Find where the given text appears and provide that cell's center as [X, Y] coordinate. 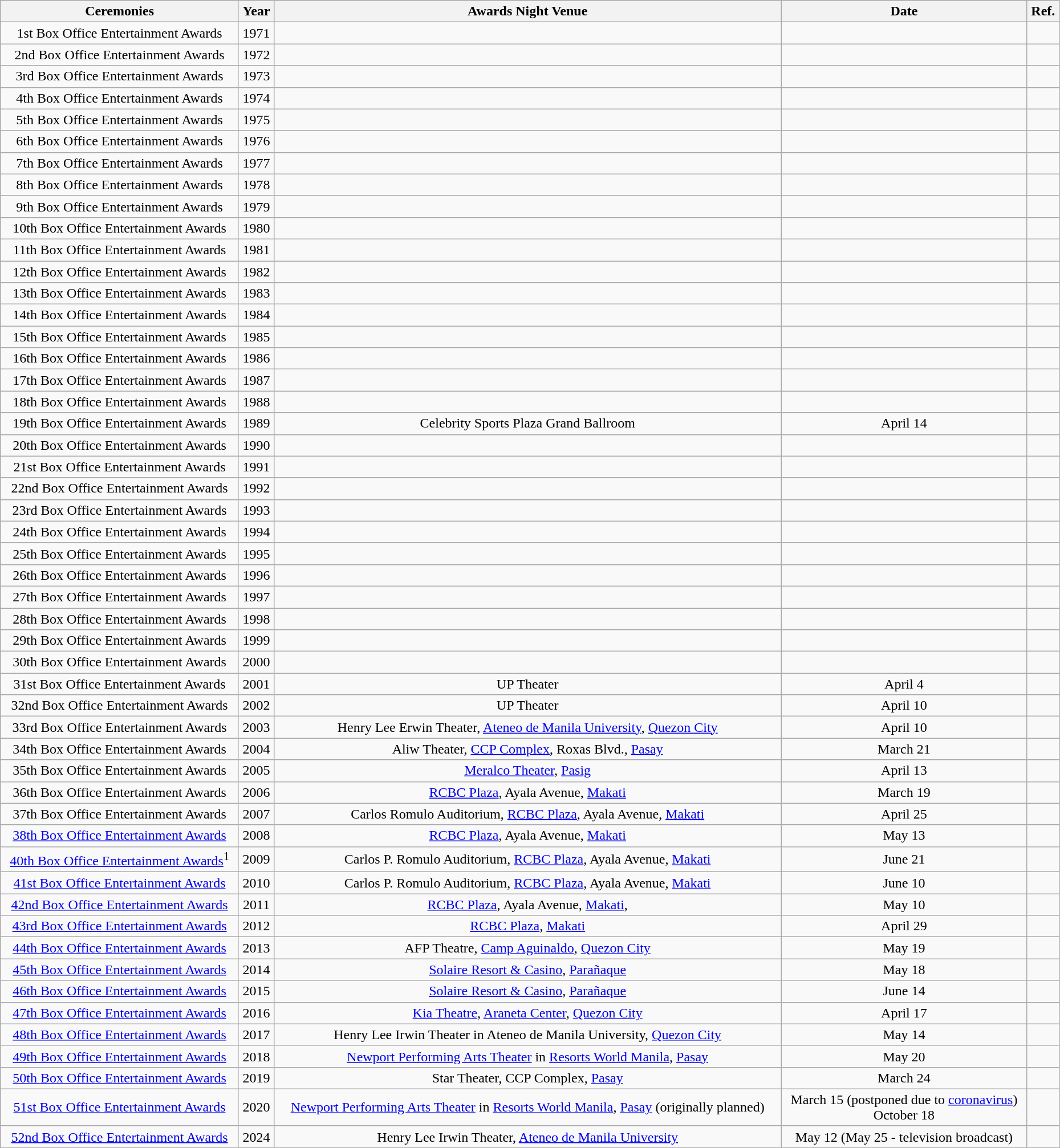
1976 [256, 141]
Awards Night Venue [528, 11]
9th Box Office Entertainment Awards [120, 206]
1st Box Office Entertainment Awards [120, 33]
8th Box Office Entertainment Awards [120, 185]
10th Box Office Entertainment Awards [120, 228]
1992 [256, 488]
May 14 [904, 1035]
1983 [256, 294]
49th Box Office Entertainment Awards [120, 1056]
1979 [256, 206]
46th Box Office Entertainment Awards [120, 991]
1971 [256, 33]
Meralco Theater, Pasig [528, 771]
2nd Box Office Entertainment Awards [120, 55]
42nd Box Office Entertainment Awards [120, 905]
1973 [256, 76]
March 15 (postponed due to coronavirus) October 18 [904, 1107]
38th Box Office Entertainment Awards [120, 836]
43rd Box Office Entertainment Awards [120, 926]
2002 [256, 706]
1980 [256, 228]
2011 [256, 905]
1988 [256, 402]
4th Box Office Entertainment Awards [120, 98]
June 10 [904, 883]
14th Box Office Entertainment Awards [120, 315]
Star Theater, CCP Complex, Pasay [528, 1078]
Aliw Theater, CCP Complex, Roxas Blvd., Pasay [528, 749]
15th Box Office Entertainment Awards [120, 337]
May 10 [904, 905]
2001 [256, 684]
1991 [256, 467]
40th Box Office Entertainment Awards1 [120, 860]
Henry Lee Irwin Theater, Ateneo de Manila University [528, 1137]
50th Box Office Entertainment Awards [120, 1078]
11th Box Office Entertainment Awards [120, 250]
Kia Theatre, Araneta Center, Quezon City [528, 1013]
22nd Box Office Entertainment Awards [120, 488]
33rd Box Office Entertainment Awards [120, 727]
51st Box Office Entertainment Awards [120, 1107]
Celebrity Sports Plaza Grand Ballroom [528, 424]
Carlos Romulo Auditorium, RCBC Plaza, Ayala Avenue, Makati [528, 814]
May 20 [904, 1056]
1972 [256, 55]
2000 [256, 662]
1977 [256, 163]
1997 [256, 597]
2008 [256, 836]
March 24 [904, 1078]
Newport Performing Arts Theater in Resorts World Manila, Pasay (originally planned) [528, 1107]
2020 [256, 1107]
16th Box Office Entertainment Awards [120, 359]
May 12 (May 25 - television broadcast) [904, 1137]
1999 [256, 641]
47th Box Office Entertainment Awards [120, 1013]
1986 [256, 359]
2014 [256, 970]
29th Box Office Entertainment Awards [120, 641]
32nd Box Office Entertainment Awards [120, 706]
March 19 [904, 792]
2004 [256, 749]
1987 [256, 380]
7th Box Office Entertainment Awards [120, 163]
April 25 [904, 814]
2024 [256, 1137]
1985 [256, 337]
19th Box Office Entertainment Awards [120, 424]
April 17 [904, 1013]
AFP Theatre, Camp Aguinaldo, Quezon City [528, 948]
52nd Box Office Entertainment Awards [120, 1137]
5th Box Office Entertainment Awards [120, 120]
26th Box Office Entertainment Awards [120, 575]
25th Box Office Entertainment Awards [120, 553]
48th Box Office Entertainment Awards [120, 1035]
1978 [256, 185]
20th Box Office Entertainment Awards [120, 445]
Henry Lee Irwin Theater in Ateneo de Manila University, Quezon City [528, 1035]
1990 [256, 445]
May 13 [904, 836]
12th Box Office Entertainment Awards [120, 272]
31st Box Office Entertainment Awards [120, 684]
1989 [256, 424]
1982 [256, 272]
1995 [256, 553]
13th Box Office Entertainment Awards [120, 294]
1984 [256, 315]
2007 [256, 814]
41st Box Office Entertainment Awards [120, 883]
1998 [256, 618]
2015 [256, 991]
June 14 [904, 991]
18th Box Office Entertainment Awards [120, 402]
April 29 [904, 926]
1996 [256, 575]
34th Box Office Entertainment Awards [120, 749]
1994 [256, 532]
April 13 [904, 771]
June 21 [904, 860]
2016 [256, 1013]
April 4 [904, 684]
RCBC Plaza, Ayala Avenue, Makati, [528, 905]
21st Box Office Entertainment Awards [120, 467]
2009 [256, 860]
1993 [256, 510]
37th Box Office Entertainment Awards [120, 814]
Ref. [1043, 11]
1981 [256, 250]
Newport Performing Arts Theater in Resorts World Manila, Pasay [528, 1056]
Henry Lee Erwin Theater, Ateneo de Manila University, Quezon City [528, 727]
27th Box Office Entertainment Awards [120, 597]
Date [904, 11]
Year [256, 11]
2013 [256, 948]
2017 [256, 1035]
17th Box Office Entertainment Awards [120, 380]
35th Box Office Entertainment Awards [120, 771]
3rd Box Office Entertainment Awards [120, 76]
6th Box Office Entertainment Awards [120, 141]
2018 [256, 1056]
44th Box Office Entertainment Awards [120, 948]
May 18 [904, 970]
1974 [256, 98]
2012 [256, 926]
30th Box Office Entertainment Awards [120, 662]
45th Box Office Entertainment Awards [120, 970]
24th Box Office Entertainment Awards [120, 532]
Ceremonies [120, 11]
2005 [256, 771]
March 21 [904, 749]
23rd Box Office Entertainment Awards [120, 510]
28th Box Office Entertainment Awards [120, 618]
May 19 [904, 948]
2006 [256, 792]
2010 [256, 883]
1975 [256, 120]
2003 [256, 727]
36th Box Office Entertainment Awards [120, 792]
2019 [256, 1078]
RCBC Plaza, Makati [528, 926]
April 14 [904, 424]
